Output the (X, Y) coordinate of the center of the cell containing the given text.  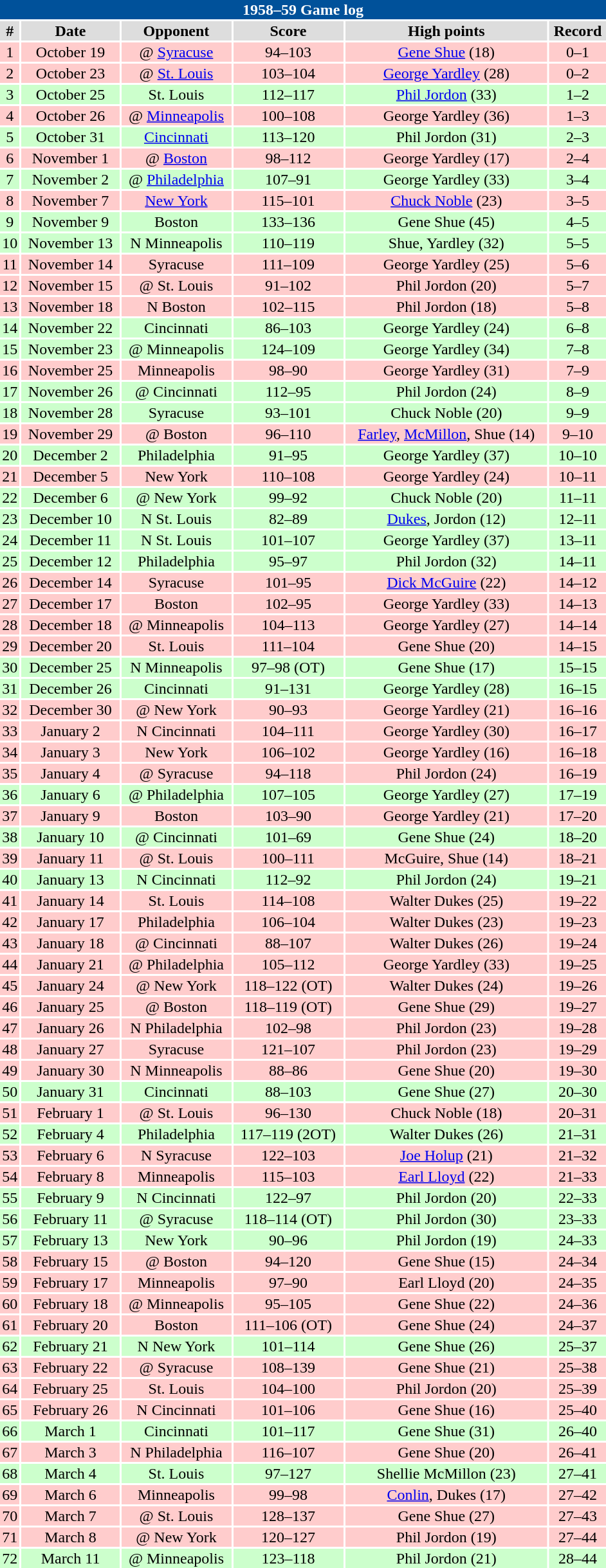
January 13 (71, 879)
96–130 (288, 1113)
January 26 (71, 1028)
105–112 (288, 964)
39 (10, 858)
59 (10, 1283)
46 (10, 1007)
January 6 (71, 795)
10–10 (578, 455)
March 4 (71, 1473)
November 23 (71, 349)
19–21 (578, 879)
45 (10, 986)
23 (10, 519)
December 30 (71, 710)
November 14 (71, 264)
January 30 (71, 1070)
13–11 (578, 540)
December 10 (71, 519)
122–97 (288, 1198)
4 (10, 116)
High points (446, 31)
October 26 (71, 116)
Dick McGuire (22) (446, 582)
2–4 (578, 158)
19–26 (578, 986)
69 (10, 1495)
16–15 (578, 689)
24–33 (578, 1240)
N New York (176, 1346)
65 (10, 1410)
42 (10, 922)
3–5 (578, 201)
October 23 (71, 73)
George Yardley (16) (446, 752)
November 7 (71, 201)
December 2 (71, 455)
14–11 (578, 561)
64 (10, 1389)
133–136 (288, 222)
Phil Jordon (21) (446, 1558)
112–95 (288, 392)
13 (10, 307)
5–5 (578, 243)
January 2 (71, 731)
36 (10, 795)
Walter Dukes (24) (446, 986)
28 (10, 625)
February 18 (71, 1304)
115–101 (288, 201)
1 (10, 52)
16–17 (578, 731)
January 17 (71, 922)
22–33 (578, 1198)
25 (10, 561)
February 22 (71, 1367)
Gene Shue (18) (446, 52)
February 20 (71, 1325)
December 26 (71, 689)
26–41 (578, 1452)
McGuire, Shue (14) (446, 858)
124–109 (288, 349)
Dukes, Jordon (12) (446, 519)
December 25 (71, 667)
97–127 (288, 1473)
Shellie McMillon (23) (446, 1473)
25–40 (578, 1410)
118–122 (OT) (288, 986)
December 12 (71, 561)
November 25 (71, 370)
40 (10, 879)
50 (10, 1092)
20–31 (578, 1113)
19–30 (578, 1070)
December 6 (71, 498)
George Yardley (31) (446, 370)
Gene Shue (31) (446, 1431)
3–4 (578, 179)
11–11 (578, 498)
January 4 (71, 773)
28–44 (578, 1558)
2 (10, 73)
4–5 (578, 222)
103–90 (288, 816)
Score (288, 31)
16–16 (578, 710)
82–89 (288, 519)
February 6 (71, 1155)
96–110 (288, 434)
5 (10, 137)
N Syracuse (176, 1155)
January 14 (71, 901)
91–131 (288, 689)
November 9 (71, 222)
61 (10, 1325)
February 11 (71, 1219)
56 (10, 1219)
18–20 (578, 837)
97–90 (288, 1283)
November 29 (71, 434)
Walter Dukes (23) (446, 922)
91–102 (288, 285)
Chuck Noble (23) (446, 201)
98–112 (288, 158)
Gene Shue (45) (446, 222)
11 (10, 264)
2–3 (578, 137)
George Yardley (17) (446, 158)
97–98 (OT) (288, 667)
3 (10, 95)
March 3 (71, 1452)
1958–59 Game log (303, 10)
January 3 (71, 752)
24–36 (578, 1304)
103–104 (288, 73)
44 (10, 964)
21–32 (578, 1155)
March 8 (71, 1537)
19–28 (578, 1028)
0–1 (578, 52)
27–41 (578, 1473)
106–102 (288, 752)
January 10 (71, 837)
January 21 (71, 964)
31 (10, 689)
December 11 (71, 540)
94–120 (288, 1261)
29 (10, 646)
118–114 (OT) (288, 1219)
10–11 (578, 476)
106–104 (288, 922)
94–103 (288, 52)
27 (10, 604)
December 20 (71, 646)
66 (10, 1431)
116–107 (288, 1452)
7–8 (578, 349)
111–109 (288, 264)
February 9 (71, 1198)
123–118 (288, 1558)
December 17 (71, 604)
19 (10, 434)
# (10, 31)
19–29 (578, 1049)
February 25 (71, 1389)
30 (10, 667)
53 (10, 1155)
34 (10, 752)
118–119 (OT) (288, 1007)
117–119 (2OT) (288, 1134)
Date (71, 31)
October 31 (71, 137)
95–105 (288, 1304)
George Yardley (34) (446, 349)
21–33 (578, 1176)
January 11 (71, 858)
57 (10, 1240)
47 (10, 1028)
110–119 (288, 243)
George Yardley (25) (446, 264)
18–21 (578, 858)
16 (10, 370)
104–113 (288, 625)
111–106 (OT) (288, 1325)
102–115 (288, 307)
January 31 (71, 1092)
101–107 (288, 540)
12–11 (578, 519)
Joe Holup (21) (446, 1155)
19–24 (578, 943)
27–43 (578, 1516)
9–9 (578, 413)
Chuck Noble (18) (446, 1113)
Gene Shue (16) (446, 1410)
48 (10, 1049)
101–69 (288, 837)
24 (10, 540)
5–7 (578, 285)
January 18 (71, 943)
Shue, Yardley (32) (446, 243)
101–95 (288, 582)
16–19 (578, 773)
63 (10, 1367)
113–120 (288, 137)
February 15 (71, 1261)
95–97 (288, 561)
November 22 (71, 328)
90–93 (288, 710)
Record (578, 31)
100–108 (288, 116)
9–10 (578, 434)
Earl Lloyd (20) (446, 1283)
121–107 (288, 1049)
24–37 (578, 1325)
November 26 (71, 392)
8–9 (578, 392)
120–127 (288, 1537)
27–42 (578, 1495)
Walter Dukes (25) (446, 901)
99–92 (288, 498)
15–15 (578, 667)
November 13 (71, 243)
52 (10, 1134)
24–35 (578, 1283)
19–27 (578, 1007)
58 (10, 1261)
Gene Shue (29) (446, 1007)
88–86 (288, 1070)
5–8 (578, 307)
70 (10, 1516)
George Yardley (36) (446, 116)
88–103 (288, 1092)
January 9 (71, 816)
37 (10, 816)
107–105 (288, 795)
60 (10, 1304)
14 (10, 328)
94–118 (288, 773)
128–137 (288, 1516)
17–19 (578, 795)
Gene Shue (17) (446, 667)
Phil Jordon (30) (446, 1219)
101–117 (288, 1431)
Opponent (176, 31)
October 19 (71, 52)
20 (10, 455)
27–44 (578, 1537)
90–96 (288, 1240)
110–108 (288, 476)
November 18 (71, 307)
1–2 (578, 95)
25–38 (578, 1367)
91–95 (288, 455)
March 6 (71, 1495)
14–15 (578, 646)
101–114 (288, 1346)
12 (10, 285)
25–39 (578, 1389)
62 (10, 1346)
8 (10, 201)
Phil Jordon (32) (446, 561)
104–111 (288, 731)
14–13 (578, 604)
24–34 (578, 1261)
18 (10, 413)
115–103 (288, 1176)
21 (10, 476)
25–37 (578, 1346)
35 (10, 773)
November 15 (71, 285)
26 (10, 582)
122–103 (288, 1155)
February 4 (71, 1134)
December 14 (71, 582)
14–12 (578, 582)
November 1 (71, 158)
19–25 (578, 964)
6–8 (578, 328)
32 (10, 710)
88–107 (288, 943)
January 25 (71, 1007)
October 25 (71, 95)
23–33 (578, 1219)
Gene Shue (15) (446, 1261)
21–31 (578, 1134)
19–23 (578, 922)
January 27 (71, 1049)
0–2 (578, 73)
104–100 (288, 1389)
March 11 (71, 1558)
114–108 (288, 901)
Farley, McMillon, Shue (14) (446, 434)
February 26 (71, 1410)
17 (10, 392)
38 (10, 837)
67 (10, 1452)
43 (10, 943)
Phil Jordon (31) (446, 137)
55 (10, 1198)
22 (10, 498)
108–139 (288, 1367)
February 13 (71, 1240)
February 21 (71, 1346)
10 (10, 243)
68 (10, 1473)
5–6 (578, 264)
November 28 (71, 413)
20–30 (578, 1092)
26–40 (578, 1431)
102–95 (288, 604)
George Yardley (30) (446, 731)
16–18 (578, 752)
41 (10, 901)
7–9 (578, 370)
86–103 (288, 328)
17–20 (578, 816)
7 (10, 179)
Gene Shue (22) (446, 1304)
112–92 (288, 879)
49 (10, 1070)
93–101 (288, 413)
19–22 (578, 901)
54 (10, 1176)
101–106 (288, 1410)
107–91 (288, 179)
98–90 (288, 370)
72 (10, 1558)
January 24 (71, 986)
71 (10, 1537)
1–3 (578, 116)
14–14 (578, 625)
51 (10, 1113)
Phil Jordon (33) (446, 95)
Earl Lloyd (22) (446, 1176)
February 17 (71, 1283)
6 (10, 158)
99–98 (288, 1495)
Conlin, Dukes (17) (446, 1495)
Phil Jordon (18) (446, 307)
N Boston (176, 307)
111–104 (288, 646)
100–111 (288, 858)
March 7 (71, 1516)
9 (10, 222)
December 18 (71, 625)
112–117 (288, 95)
33 (10, 731)
Gene Shue (21) (446, 1367)
102–98 (288, 1028)
15 (10, 349)
February 8 (71, 1176)
December 5 (71, 476)
November 2 (71, 179)
February 1 (71, 1113)
March 1 (71, 1431)
Gene Shue (26) (446, 1346)
